Output the [X, Y] coordinate of the center of the cell containing the given text.  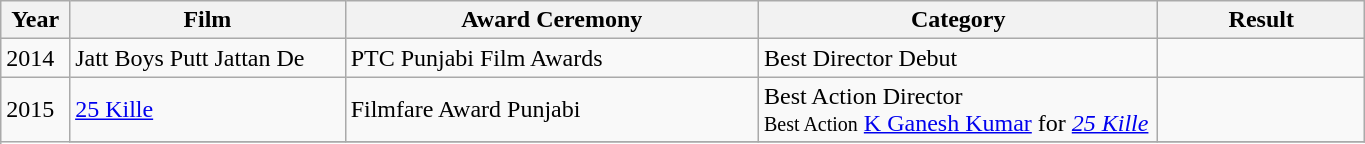
PTC Punjabi Film Awards [552, 58]
Result [1262, 20]
Filmfare Award Punjabi [552, 110]
Year [36, 20]
Best Director Debut [958, 58]
Best Action Director Best Action K Ganesh Kumar for 25 Kille [958, 110]
2015 [36, 110]
2014 [36, 58]
Award Ceremony [552, 20]
25 Kille [208, 110]
Jatt Boys Putt Jattan De [208, 58]
Film [208, 20]
Category [958, 20]
